Detect which cell encompasses the target text, then output its (x, y) center coordinate. 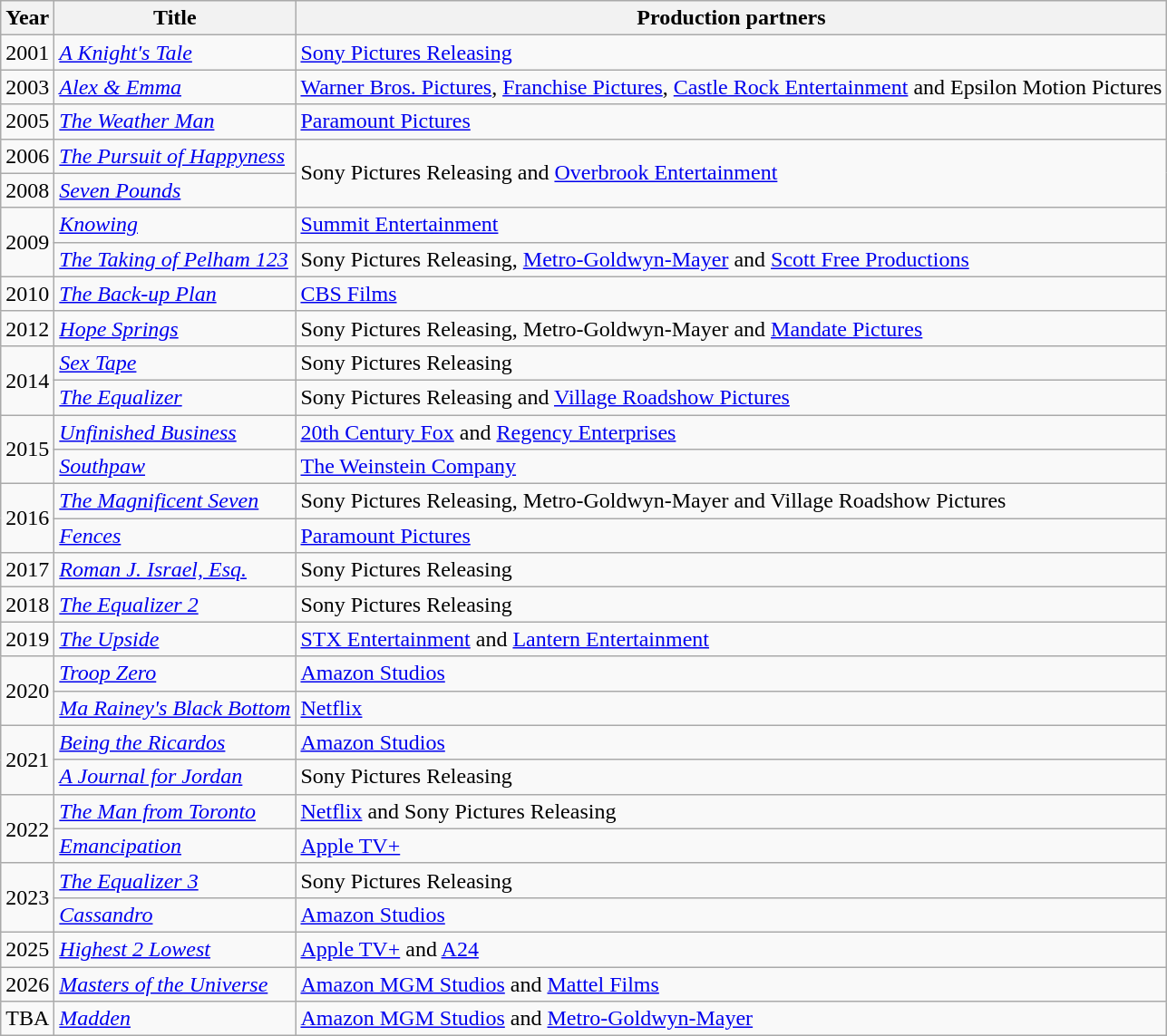
Fences (175, 536)
Netflix (731, 708)
Being the Ricardos (175, 742)
Ma Rainey's Black Bottom (175, 708)
Apple TV+ (731, 846)
CBS Films (731, 294)
The Equalizer (175, 397)
2018 (27, 605)
The Upside (175, 639)
The Equalizer 3 (175, 880)
2005 (27, 121)
2010 (27, 294)
Seven Pounds (175, 190)
The Weinstein Company (731, 467)
Highest 2 Lowest (175, 949)
Netflix and Sony Pictures Releasing (731, 811)
2023 (27, 897)
Sony Pictures Releasing, Metro-Goldwyn-Mayer and Mandate Pictures (731, 328)
Masters of the Universe (175, 983)
Production partners (731, 18)
Troop Zero (175, 673)
The Man from Toronto (175, 811)
Title (175, 18)
A Knight's Tale (175, 53)
Cassandro (175, 915)
Unfinished Business (175, 432)
A Journal for Jordan (175, 777)
2021 (27, 760)
Sex Tape (175, 363)
2001 (27, 53)
Emancipation (175, 846)
Warner Bros. Pictures, Franchise Pictures, Castle Rock Entertainment and Epsilon Motion Pictures (731, 87)
Sony Pictures Releasing, Metro-Goldwyn-Mayer and Village Roadshow Pictures (731, 501)
2015 (27, 450)
2022 (27, 828)
The Taking of Pelham 123 (175, 259)
2006 (27, 156)
2016 (27, 518)
Sony Pictures Releasing and Overbrook Entertainment (731, 173)
2026 (27, 983)
2014 (27, 380)
2012 (27, 328)
The Magnificent Seven (175, 501)
STX Entertainment and Lantern Entertainment (731, 639)
2025 (27, 949)
Amazon MGM Studios and Mattel Films (731, 983)
Sony Pictures Releasing and Village Roadshow Pictures (731, 397)
Knowing (175, 225)
The Pursuit of Happyness (175, 156)
The Back-up Plan (175, 294)
The Equalizer 2 (175, 605)
Sony Pictures Releasing, Metro-Goldwyn-Mayer and Scott Free Productions (731, 259)
2008 (27, 190)
Amazon MGM Studios and Metro-Goldwyn-Mayer (731, 1019)
20th Century Fox and Regency Enterprises (731, 432)
2020 (27, 691)
Apple TV+ and A24 (731, 949)
Hope Springs (175, 328)
TBA (27, 1019)
The Weather Man (175, 121)
Alex & Emma (175, 87)
2009 (27, 242)
Roman J. Israel, Esq. (175, 570)
2019 (27, 639)
2017 (27, 570)
Southpaw (175, 467)
Summit Entertainment (731, 225)
Madden (175, 1019)
2003 (27, 87)
Year (27, 18)
